For the text-containing cell, return its midpoint in (X, Y) coordinate format. 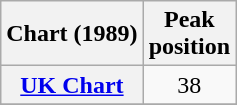
38 (189, 85)
Chart (1989) (72, 34)
UK Chart (72, 85)
Peakposition (189, 34)
